For the text-containing cell, return its midpoint in (x, y) coordinate format. 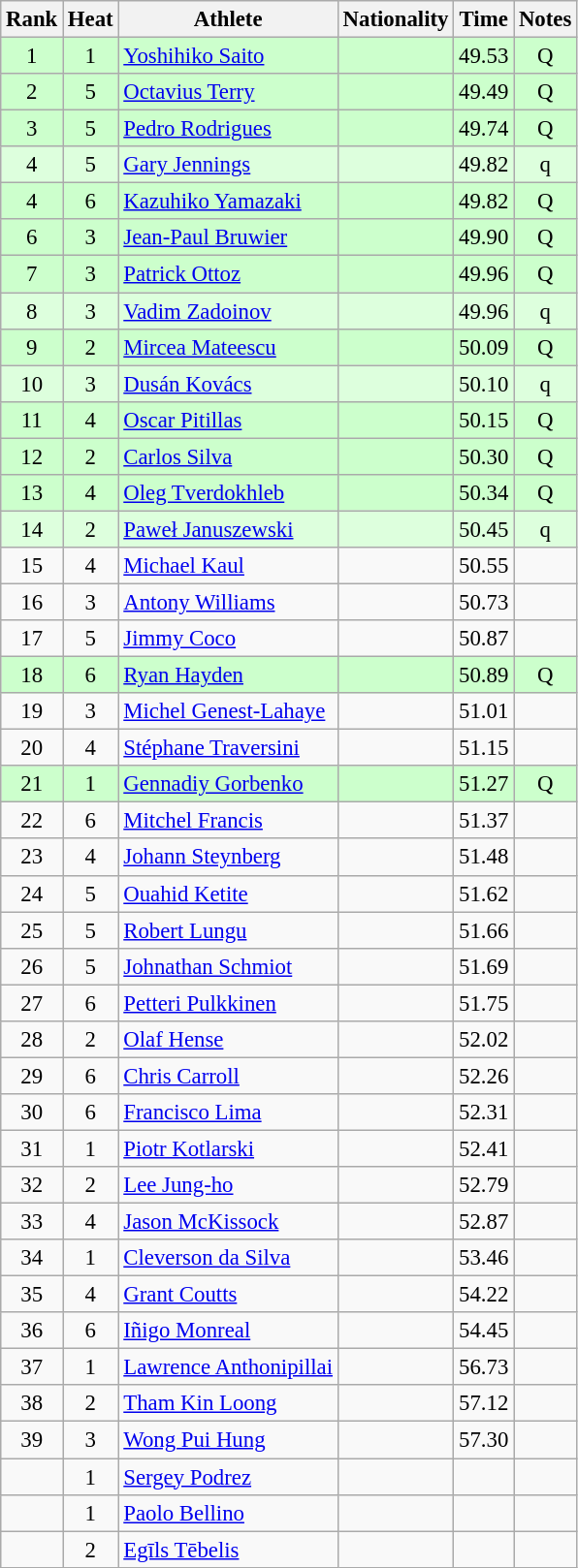
26 (32, 966)
Patrick Ottoz (228, 274)
Mircea Mateescu (228, 347)
56.73 (484, 1367)
Jean-Paul Bruwier (228, 237)
52.87 (484, 1222)
Grant Coutts (228, 1295)
16 (32, 602)
49.90 (484, 237)
52.31 (484, 1113)
Jason McKissock (228, 1222)
8 (32, 311)
51.27 (484, 784)
Time (484, 19)
Kazuhiko Yamazaki (228, 202)
Oscar Pitillas (228, 420)
27 (32, 1003)
33 (32, 1222)
Mitchel Francis (228, 821)
Francisco Lima (228, 1113)
Stéphane Traversini (228, 748)
Lawrence Anthonipillai (228, 1367)
52.41 (484, 1148)
11 (32, 420)
57.12 (484, 1404)
9 (32, 347)
Carlos Silva (228, 456)
Cleverson da Silva (228, 1258)
50.10 (484, 384)
12 (32, 456)
7 (32, 274)
51.69 (484, 966)
13 (32, 493)
51.75 (484, 1003)
Michel Genest-Lahaye (228, 711)
50.55 (484, 566)
Athlete (228, 19)
Gary Jennings (228, 165)
23 (32, 858)
50.09 (484, 347)
49.74 (484, 129)
20 (32, 748)
51.66 (484, 930)
21 (32, 784)
25 (32, 930)
Tham Kin Loong (228, 1404)
Pedro Rodrigues (228, 129)
Yoshihiko Saito (228, 56)
24 (32, 894)
Antony Williams (228, 602)
Octavius Terry (228, 92)
19 (32, 711)
54.45 (484, 1331)
Egīls Tēbelis (228, 1550)
Heat (91, 19)
Oleg Tverdokhleb (228, 493)
Robert Lungu (228, 930)
51.37 (484, 821)
50.45 (484, 529)
Ouahid Ketite (228, 894)
18 (32, 675)
50.15 (484, 420)
51.48 (484, 858)
Nationality (396, 19)
Vadim Zadoinov (228, 311)
35 (32, 1295)
Michael Kaul (228, 566)
51.01 (484, 711)
38 (32, 1404)
37 (32, 1367)
34 (32, 1258)
Johann Steynberg (228, 858)
Dusán Kovács (228, 384)
Gennadiy Gorbenko (228, 784)
52.26 (484, 1076)
Johnathan Schmiot (228, 966)
54.22 (484, 1295)
51.15 (484, 748)
14 (32, 529)
53.46 (484, 1258)
15 (32, 566)
39 (32, 1440)
50.89 (484, 675)
50.87 (484, 639)
50.73 (484, 602)
28 (32, 1040)
52.02 (484, 1040)
Rank (32, 19)
22 (32, 821)
Paolo Bellino (228, 1513)
57.30 (484, 1440)
29 (32, 1076)
51.62 (484, 894)
52.79 (484, 1185)
30 (32, 1113)
Chris Carroll (228, 1076)
Lee Jung-ho (228, 1185)
49.49 (484, 92)
Sergey Podrez (228, 1477)
Wong Pui Hung (228, 1440)
Petteri Pulkkinen (228, 1003)
Ryan Hayden (228, 675)
31 (32, 1148)
49.53 (484, 56)
Paweł Januszewski (228, 529)
10 (32, 384)
Olaf Hense (228, 1040)
50.30 (484, 456)
32 (32, 1185)
36 (32, 1331)
Notes (545, 19)
Iñigo Monreal (228, 1331)
Jimmy Coco (228, 639)
17 (32, 639)
Piotr Kotlarski (228, 1148)
50.34 (484, 493)
